Identify which cell holds the provided text, then report its (x, y) central coordinate. 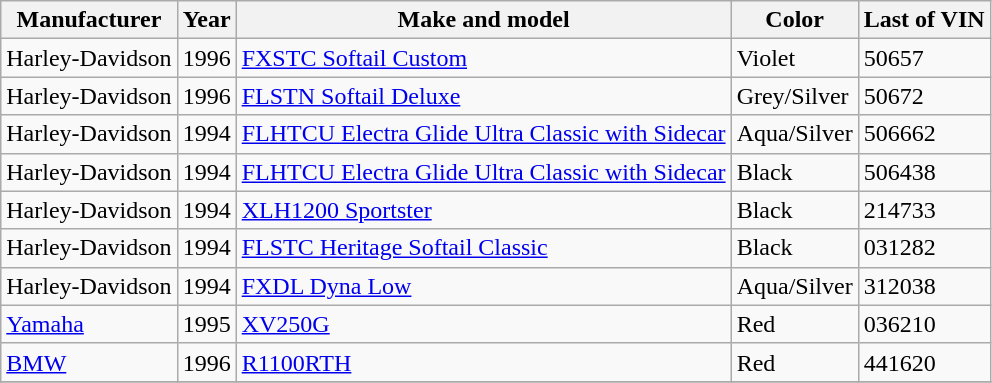
BMW (89, 362)
506662 (924, 134)
312038 (924, 286)
Year (206, 20)
50672 (924, 96)
506438 (924, 172)
FXSTC Softail Custom (484, 58)
FLSTC Heritage Softail Classic (484, 248)
R1100RTH (484, 362)
Yamaha (89, 324)
031282 (924, 248)
XV250G (484, 324)
036210 (924, 324)
Manufacturer (89, 20)
Color (794, 20)
XLH1200 Sportster (484, 210)
Violet (794, 58)
50657 (924, 58)
Make and model (484, 20)
1995 (206, 324)
214733 (924, 210)
441620 (924, 362)
FXDL Dyna Low (484, 286)
Last of VIN (924, 20)
FLSTN Softail Deluxe (484, 96)
Grey/Silver (794, 96)
